Detect which cell encompasses the target text, then output its (x, y) center coordinate. 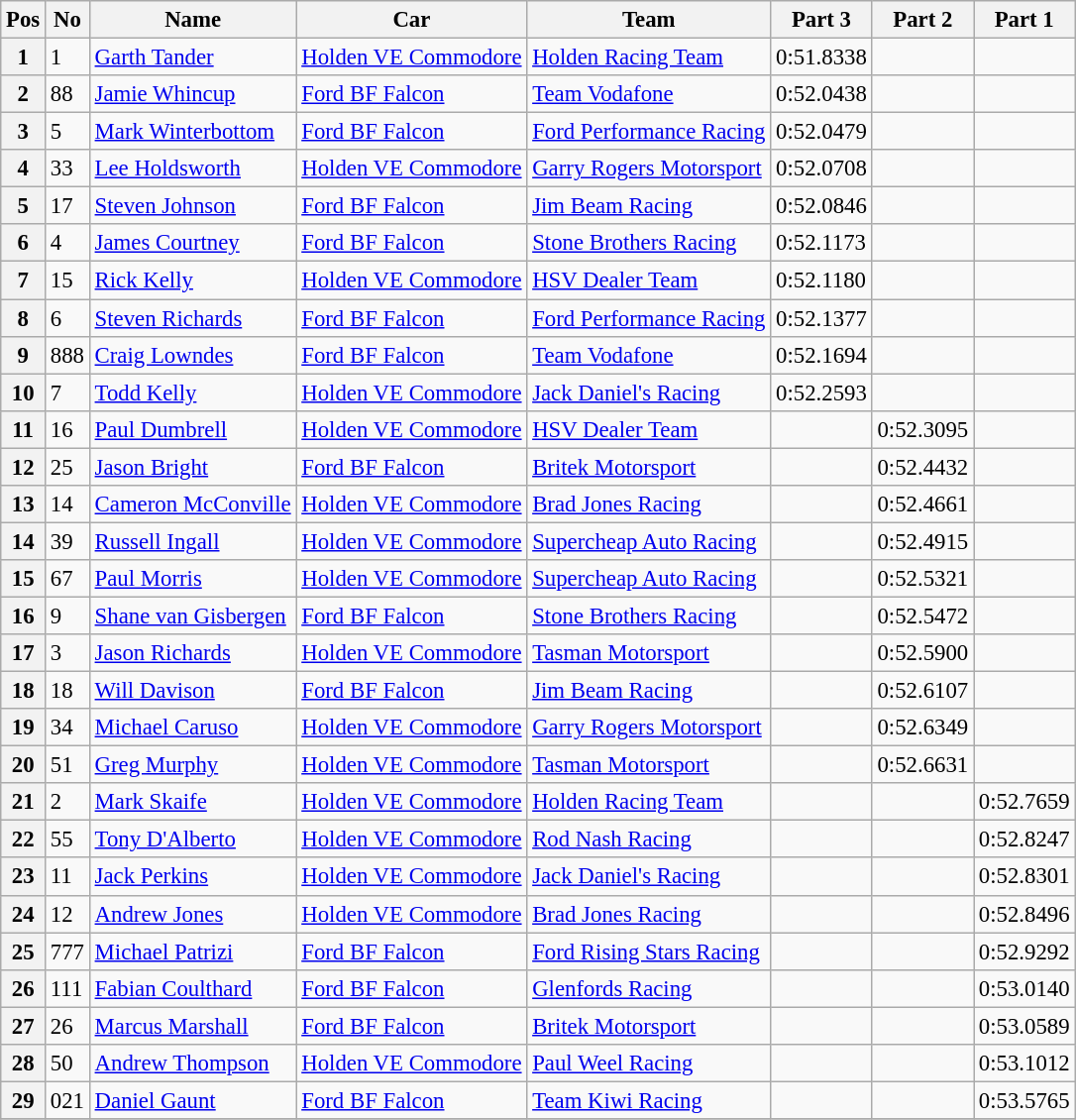
50 (67, 1064)
Steven Johnson (192, 206)
88 (67, 94)
0:52.3095 (922, 429)
Part 1 (1024, 20)
Part 2 (922, 20)
0:52.0708 (821, 168)
0:52.8301 (1024, 877)
22 (24, 840)
0:53.0589 (1024, 1026)
Paul Dumbrell (192, 429)
0:52.8496 (1024, 914)
777 (67, 952)
Car (412, 20)
34 (67, 728)
0:52.1377 (821, 318)
55 (67, 840)
0:52.0479 (821, 132)
Glenfords Racing (649, 988)
39 (67, 541)
0:52.0438 (821, 94)
0:52.6107 (922, 691)
Fabian Coulthard (192, 988)
Rod Nash Racing (649, 840)
Rick Kelly (192, 280)
19 (24, 728)
0:52.1180 (821, 280)
27 (24, 1026)
111 (67, 988)
Jamie Whincup (192, 94)
Jason Bright (192, 467)
24 (24, 914)
Will Davison (192, 691)
James Courtney (192, 243)
Part 3 (821, 20)
0:53.1012 (1024, 1064)
Garth Tander (192, 57)
Shane van Gisbergen (192, 616)
Tony D'Alberto (192, 840)
Michael Caruso (192, 728)
10 (24, 392)
8 (24, 318)
Lee Holdsworth (192, 168)
51 (67, 765)
67 (67, 579)
Russell Ingall (192, 541)
Daniel Gaunt (192, 1100)
Todd Kelly (192, 392)
No (67, 20)
Greg Murphy (192, 765)
Andrew Jones (192, 914)
0:53.5765 (1024, 1100)
0:52.9292 (1024, 952)
0:53.0140 (1024, 988)
29 (24, 1100)
Michael Patrizi (192, 952)
0:52.4915 (922, 541)
Craig Lowndes (192, 355)
0:52.5900 (922, 653)
Mark Winterbottom (192, 132)
Name (192, 20)
Jack Perkins (192, 877)
Marcus Marshall (192, 1026)
0:52.5472 (922, 616)
0:52.0846 (821, 206)
0:52.4432 (922, 467)
20 (24, 765)
0:52.5321 (922, 579)
888 (67, 355)
0:52.7659 (1024, 802)
0:52.1694 (821, 355)
23 (24, 877)
Andrew Thompson (192, 1064)
28 (24, 1064)
Team (649, 20)
Jason Richards (192, 653)
21 (24, 802)
Paul Weel Racing (649, 1064)
Cameron McConville (192, 504)
Ford Rising Stars Racing (649, 952)
Pos (24, 20)
0:52.2593 (821, 392)
0:51.8338 (821, 57)
021 (67, 1100)
Mark Skaife (192, 802)
0:52.6631 (922, 765)
Paul Morris (192, 579)
0:52.1173 (821, 243)
13 (24, 504)
Steven Richards (192, 318)
0:52.4661 (922, 504)
Team Kiwi Racing (649, 1100)
33 (67, 168)
0:52.6349 (922, 728)
0:52.8247 (1024, 840)
